Search for the cell housing the specified text and yield its [X, Y] center coordinate. 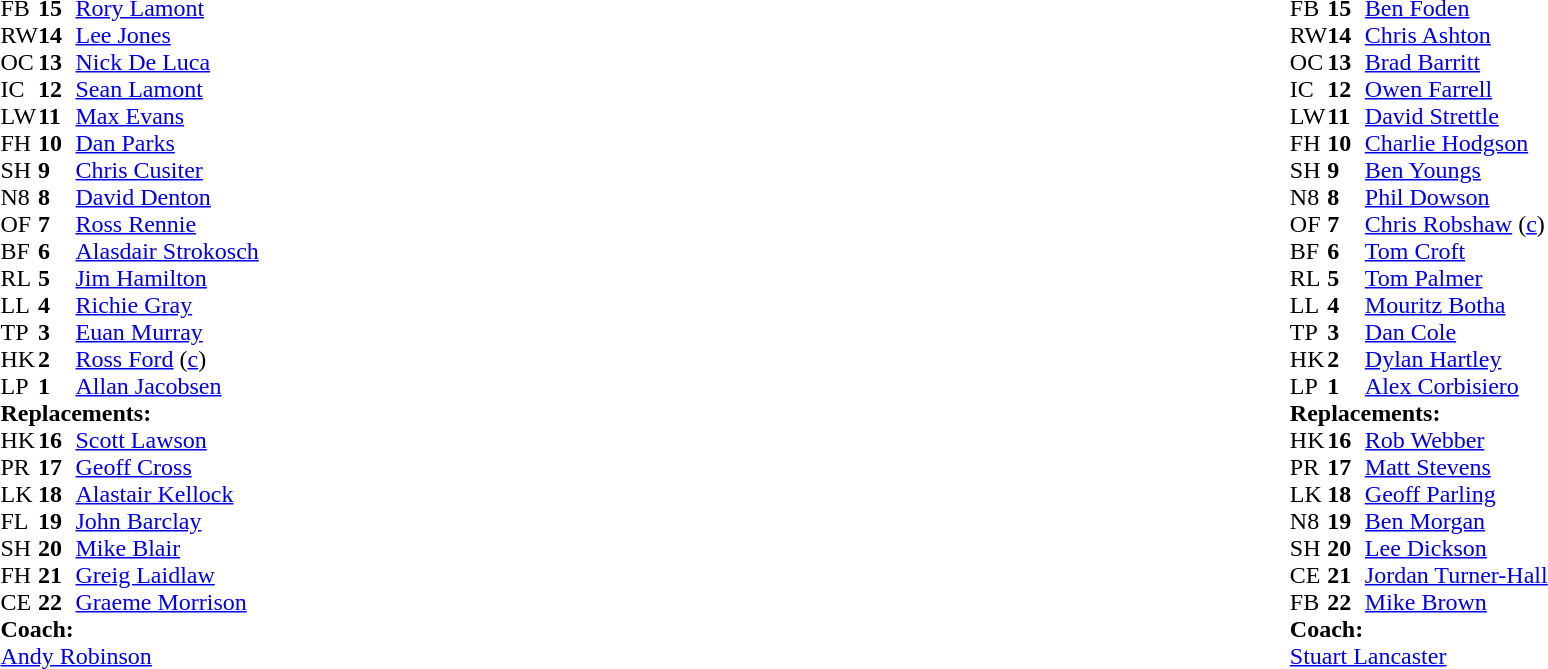
Andy Robinson [129, 656]
Geoff Cross [168, 468]
Allan Jacobsen [168, 386]
Greig Laidlaw [168, 576]
Geoff Parling [1456, 494]
Ben Morgan [1456, 522]
Dan Cole [1456, 332]
Jordan Turner-Hall [1456, 576]
Max Evans [168, 116]
FB [1309, 602]
Matt Stevens [1456, 468]
Jim Hamilton [168, 278]
Brad Barritt [1456, 62]
John Barclay [168, 522]
Lee Dickson [1456, 548]
Mike Blair [168, 548]
Euan Murray [168, 332]
Nick De Luca [168, 62]
Ross Rennie [168, 224]
Rob Webber [1456, 440]
FL [19, 522]
Lee Jones [168, 36]
Sean Lamont [168, 90]
Phil Dowson [1456, 198]
Mike Brown [1456, 602]
Owen Farrell [1456, 90]
Chris Cusiter [168, 170]
Dan Parks [168, 144]
Mouritz Botha [1456, 306]
Dylan Hartley [1456, 360]
Ross Ford (c) [168, 360]
Ben Youngs [1456, 170]
Scott Lawson [168, 440]
Tom Croft [1456, 252]
Alex Corbisiero [1456, 386]
David Denton [168, 198]
Alasdair Strokosch [168, 252]
Charlie Hodgson [1456, 144]
Chris Ashton [1456, 36]
Chris Robshaw (c) [1456, 224]
Stuart Lancaster [1419, 656]
Tom Palmer [1456, 278]
Richie Gray [168, 306]
Alastair Kellock [168, 494]
Graeme Morrison [168, 602]
David Strettle [1456, 116]
